Output the (X, Y) coordinate of the center of the cell containing the given text.  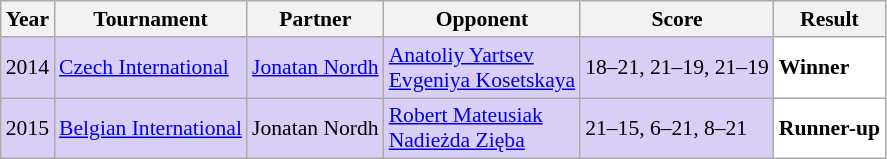
2015 (28, 128)
Tournament (150, 19)
Result (830, 19)
21–15, 6–21, 8–21 (677, 128)
Czech International (150, 68)
Score (677, 19)
Anatoliy Yartsev Evgeniya Kosetskaya (482, 68)
Belgian International (150, 128)
Winner (830, 68)
18–21, 21–19, 21–19 (677, 68)
Opponent (482, 19)
Partner (316, 19)
2014 (28, 68)
Runner-up (830, 128)
Robert Mateusiak Nadieżda Zięba (482, 128)
Year (28, 19)
